Identify which cell holds the provided text, then report its [X, Y] central coordinate. 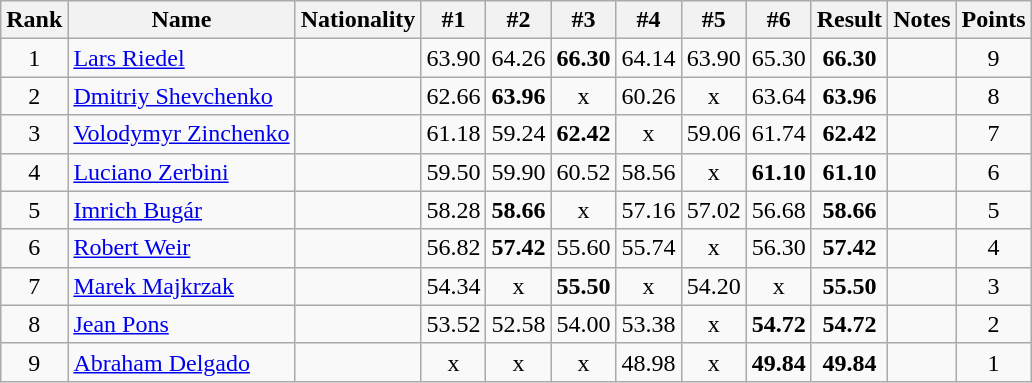
Volodymyr Zinchenko [182, 134]
55.60 [584, 248]
65.30 [778, 58]
Luciano Zerbini [182, 172]
62.66 [454, 96]
Abraham Delgado [182, 362]
61.74 [778, 134]
59.50 [454, 172]
#5 [714, 20]
Robert Weir [182, 248]
52.58 [518, 324]
54.34 [454, 286]
#3 [584, 20]
#6 [778, 20]
56.82 [454, 248]
Rank [34, 20]
#4 [648, 20]
#1 [454, 20]
Jean Pons [182, 324]
54.00 [584, 324]
Nationality [358, 20]
Dmitriy Shevchenko [182, 96]
55.74 [648, 248]
#2 [518, 20]
64.26 [518, 58]
48.98 [648, 362]
Lars Riedel [182, 58]
60.26 [648, 96]
58.28 [454, 210]
Result [849, 20]
59.06 [714, 134]
57.02 [714, 210]
Imrich Bugár [182, 210]
56.30 [778, 248]
61.18 [454, 134]
56.68 [778, 210]
53.52 [454, 324]
Points [994, 20]
Notes [922, 20]
57.16 [648, 210]
Name [182, 20]
59.90 [518, 172]
58.56 [648, 172]
64.14 [648, 58]
59.24 [518, 134]
54.20 [714, 286]
60.52 [584, 172]
63.64 [778, 96]
53.38 [648, 324]
Marek Majkrzak [182, 286]
